Determine the (X, Y) coordinate at the center of the cell enclosing the given text.  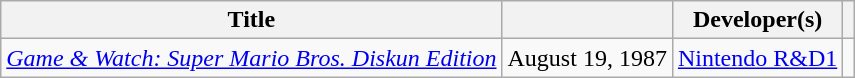
Developer(s) (757, 20)
Game & Watch: Super Mario Bros. Diskun Edition (252, 58)
Nintendo R&D1 (757, 58)
August 19, 1987 (587, 58)
Title (252, 20)
